From the cell containing the given text, extract its center point as (X, Y) coordinate. 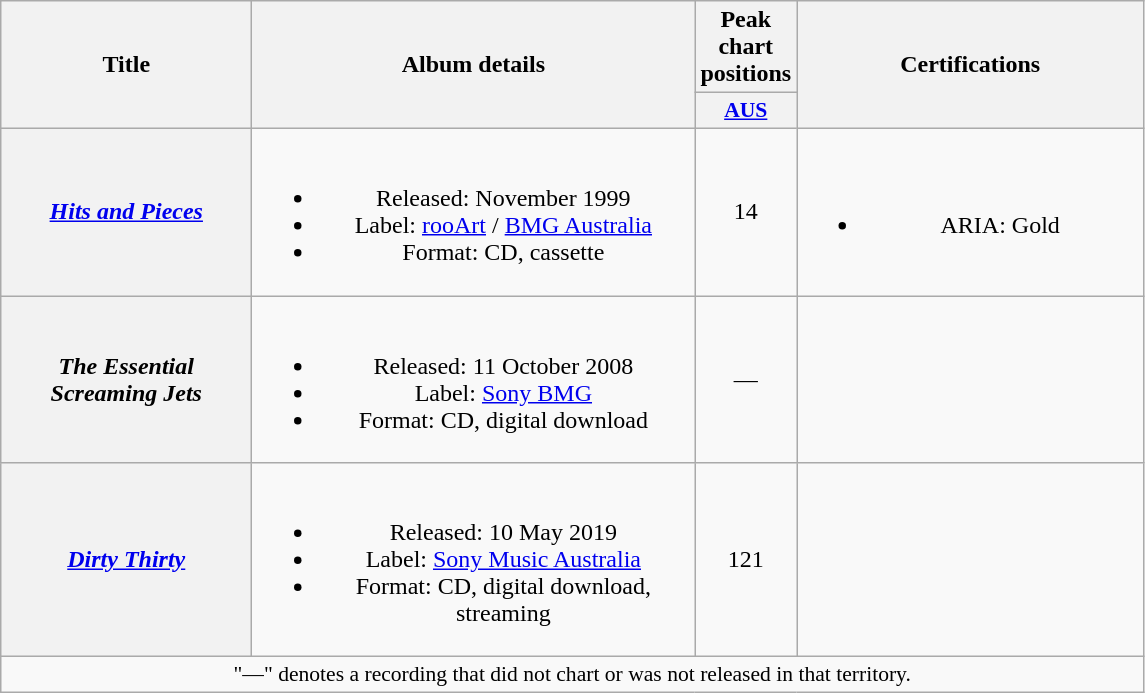
Released: 10 May 2019 Label: Sony Music AustraliaFormat: CD, digital download, streaming (474, 560)
ARIA: Gold (970, 212)
Hits and Pieces (126, 212)
"—" denotes a recording that did not chart or was not released in that territory. (572, 675)
Dirty Thirty (126, 560)
Released: 11 October 2008Label: Sony BMGFormat: CD, digital download (474, 380)
Title (126, 65)
Album details (474, 65)
The Essential Screaming Jets (126, 380)
14 (746, 212)
— (746, 380)
AUS (746, 111)
Certifications (970, 65)
Peak chart positions (746, 47)
Released: November 1999Label: rooArt / BMG AustraliaFormat: CD, cassette (474, 212)
121 (746, 560)
